Detect which cell encompasses the target text, then output its [X, Y] center coordinate. 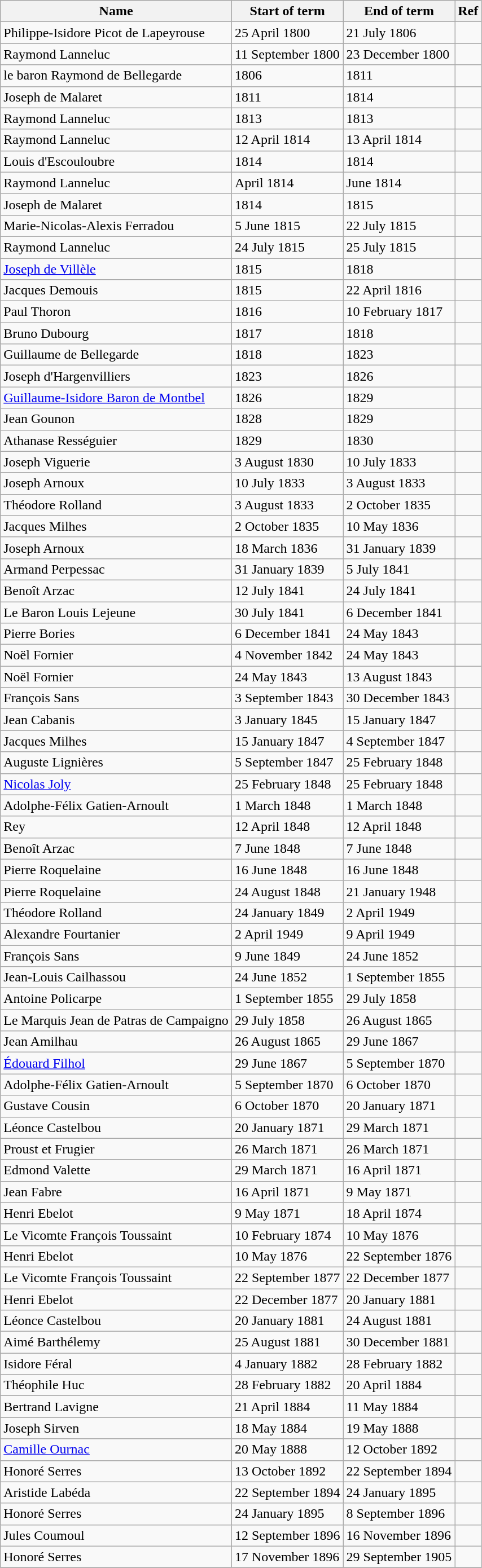
24 January 1849 [287, 913]
18 March 1836 [287, 548]
Théophile Huc [116, 1385]
19 May 1888 [399, 1428]
9 June 1849 [287, 956]
24 August 1881 [399, 1321]
Joseph de Villèle [116, 269]
12 September 1896 [287, 1535]
le baron Raymond de Bellegarde [116, 76]
3 August 1830 [287, 462]
1806 [287, 76]
Philippe-Isidore Picot de Lapeyrouse [116, 33]
Louis d'Escouloubre [116, 161]
22 September 1876 [399, 1256]
Athanase Rességuier [116, 441]
10 May 1836 [399, 526]
18 April 1874 [399, 1213]
Pierre Bories [116, 634]
3 January 1845 [287, 720]
4 September 1847 [399, 741]
22 April 1816 [399, 290]
Jean Fabre [116, 1192]
13 October 1892 [287, 1471]
Alexandre Fourtanier [116, 934]
Jean Amilhau [116, 1042]
1816 [287, 312]
12 April 1814 [287, 140]
24 July 1841 [399, 591]
8 September 1896 [399, 1514]
4 January 1882 [287, 1364]
25 July 1815 [399, 247]
Jacques Demouis [116, 290]
April 1814 [287, 183]
16 November 1896 [399, 1535]
1830 [399, 441]
29 September 1905 [399, 1557]
21 April 1884 [287, 1407]
5 September 1847 [287, 763]
Aristide Labéda [116, 1492]
1817 [287, 333]
30 December 1881 [399, 1342]
24 August 1848 [287, 891]
9 April 1949 [399, 934]
20 April 1884 [399, 1385]
22 July 1815 [399, 226]
Jean Gounon [116, 419]
13 August 1843 [399, 677]
Guillaume-Isidore Baron de Montbel [116, 398]
17 November 1896 [287, 1557]
Le Baron Louis Lejeune [116, 612]
Antoine Policarpe [116, 999]
25 August 1881 [287, 1342]
Nicolas Joly [116, 784]
4 November 1842 [287, 655]
23 December 1800 [399, 54]
Paul Thoron [116, 312]
13 April 1814 [399, 140]
Proust et Frugier [116, 1149]
Armand Perpessac [116, 569]
30 December 1843 [399, 698]
Bertrand Lavigne [116, 1407]
Rey [116, 827]
21 July 1806 [399, 33]
3 September 1843 [287, 698]
12 July 1841 [287, 591]
June 1814 [399, 183]
Aimé Barthélemy [116, 1342]
Camille Ournac [116, 1450]
25 April 1800 [287, 33]
Ref [468, 11]
30 July 1841 [287, 612]
11 May 1884 [399, 1407]
12 October 1892 [399, 1450]
Le Marquis Jean de Patras de Campaigno [116, 1020]
20 May 1888 [287, 1450]
Isidore Féral [116, 1364]
Edmond Valette [116, 1170]
5 July 1841 [399, 569]
Name [116, 11]
Joseph Viguerie [116, 462]
Jean Cabanis [116, 720]
Auguste Lignières [116, 763]
22 September 1877 [287, 1278]
5 June 1815 [287, 226]
Édouard Filhol [116, 1063]
21 January 1948 [399, 891]
1828 [287, 419]
Marie-Nicolas-Alexis Ferradou [116, 226]
Joseph d'Hargenvilliers [116, 376]
18 May 1884 [287, 1428]
10 February 1817 [399, 312]
Start of term [287, 11]
24 July 1815 [287, 247]
Guillaume de Bellegarde [116, 355]
Jules Coumoul [116, 1535]
Gustave Cousin [116, 1106]
End of term [399, 11]
Jean-Louis Cailhassou [116, 977]
Joseph Sirven [116, 1428]
11 September 1800 [287, 54]
10 February 1874 [287, 1235]
Bruno Dubourg [116, 333]
